Extract the (x, y) coordinate from the center of the cell holding the provided text.  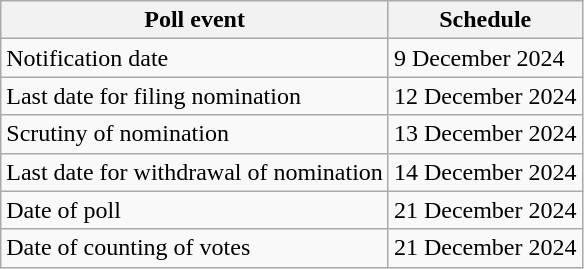
9 December 2024 (485, 58)
13 December 2024 (485, 134)
Scrutiny of nomination (195, 134)
14 December 2024 (485, 172)
12 December 2024 (485, 96)
Date of poll (195, 210)
Last date for withdrawal of nomination (195, 172)
Schedule (485, 20)
Last date for filing nomination (195, 96)
Poll event (195, 20)
Date of counting of votes (195, 248)
Notification date (195, 58)
